Search for the cell housing the specified text and yield its [X, Y] center coordinate. 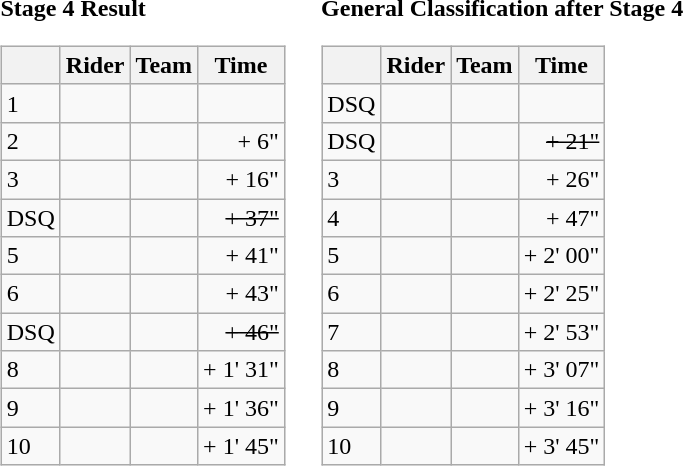
+ 1' 45" [242, 446]
+ 6" [242, 141]
4 [352, 217]
+ 2' 53" [562, 332]
1 [30, 103]
+ 1' 31" [242, 370]
+ 2' 00" [562, 256]
+ 37" [242, 217]
+ 2' 25" [562, 294]
+ 43" [242, 294]
+ 1' 36" [242, 408]
+ 16" [242, 179]
+ 3' 45" [562, 446]
+ 3' 07" [562, 370]
+ 26" [562, 179]
2 [30, 141]
7 [352, 332]
+ 47" [562, 217]
+ 3' 16" [562, 408]
+ 21" [562, 141]
+ 41" [242, 256]
+ 46" [242, 332]
